Return (x, y) of the center of cell containing provided text 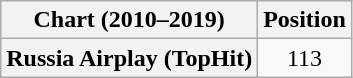
Position (305, 20)
Russia Airplay (TopHit) (130, 58)
113 (305, 58)
Chart (2010–2019) (130, 20)
